Return (X, Y) of the center of cell containing provided text 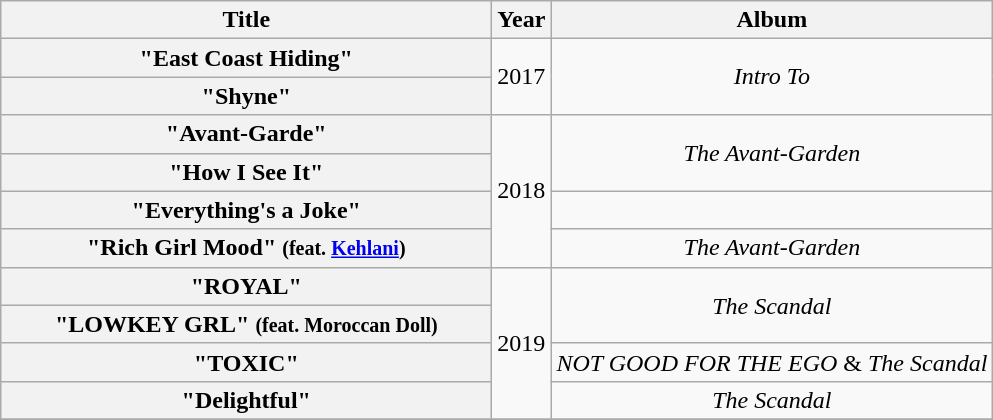
"Rich Girl Mood" (feat. Kehlani) (246, 248)
"How I See It" (246, 172)
Album (772, 20)
"Avant-Garde" (246, 134)
"East Coast Hiding" (246, 58)
"LOWKEY GRL" (feat. Moroccan Doll) (246, 324)
"TOXIC" (246, 362)
2019 (522, 343)
Year (522, 20)
"ROYAL" (246, 286)
NOT GOOD FOR THE EGO & The Scandal (772, 362)
Title (246, 20)
Intro To (772, 77)
"Shyne" (246, 96)
"Delightful" (246, 400)
2018 (522, 191)
"Everything's a Joke" (246, 210)
2017 (522, 77)
